Return the (X, Y) coordinate for the center point of the cell that contains the specified text.  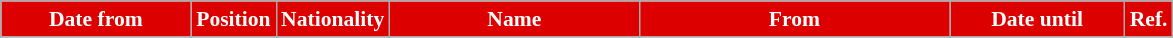
Name (514, 19)
From (794, 19)
Nationality (332, 19)
Date from (96, 19)
Date until (1038, 19)
Position (234, 19)
Ref. (1149, 19)
